Locate the cell with the specified text and output its [x, y] center coordinate. 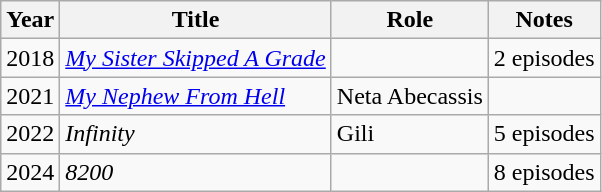
2 episodes [544, 58]
My Nephew From Hell [196, 96]
Neta Abecassis [410, 96]
2018 [30, 58]
2022 [30, 134]
Notes [544, 20]
2021 [30, 96]
Role [410, 20]
Infinity [196, 134]
8 episodes [544, 172]
8200 [196, 172]
5 episodes [544, 134]
Gili [410, 134]
Year [30, 20]
Title [196, 20]
My Sister Skipped A Grade [196, 58]
2024 [30, 172]
